Extract the [x, y] coordinate from the center of the cell holding the provided text.  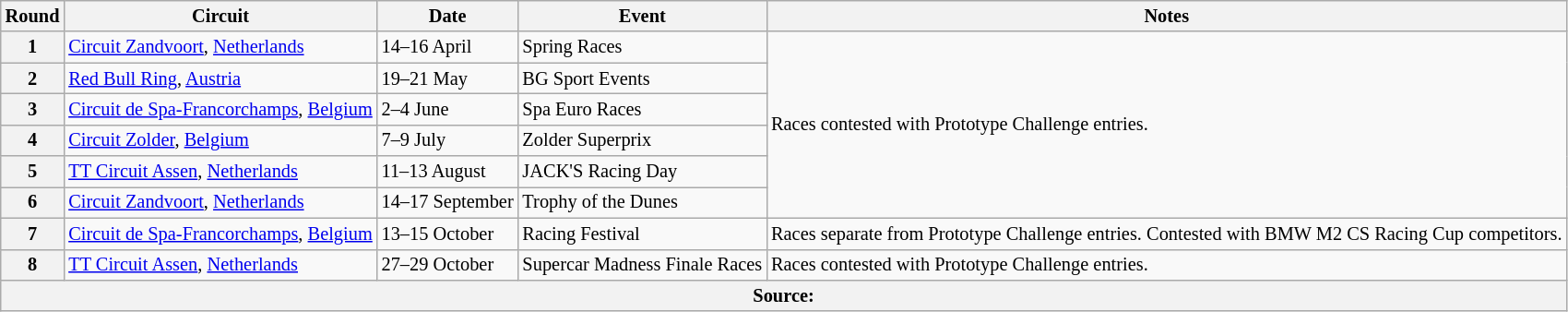
Supercar Madness Finale Races [643, 265]
19–21 May [448, 78]
Round [33, 16]
Date [448, 16]
JACK'S Racing Day [643, 172]
8 [33, 265]
3 [33, 109]
Spa Euro Races [643, 109]
Source: [784, 295]
11–13 August [448, 172]
4 [33, 140]
Racing Festival [643, 234]
Red Bull Ring, Austria [220, 78]
6 [33, 202]
BG Sport Events [643, 78]
7–9 July [448, 140]
Circuit Zolder, Belgium [220, 140]
7 [33, 234]
Event [643, 16]
Spring Races [643, 47]
1 [33, 47]
27–29 October [448, 265]
14–16 April [448, 47]
Zolder Superprix [643, 140]
5 [33, 172]
Circuit [220, 16]
Notes [1166, 16]
13–15 October [448, 234]
14–17 September [448, 202]
2–4 June [448, 109]
Trophy of the Dunes [643, 202]
2 [33, 78]
Races separate from Prototype Challenge entries. Contested with BMW M2 CS Racing Cup competitors. [1166, 234]
